Capture the cell that displays the provided text and extract its (x, y) central coordinate. 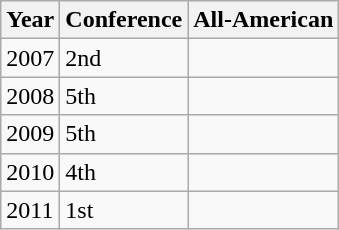
1st (124, 210)
2008 (30, 96)
4th (124, 172)
2nd (124, 58)
All-American (264, 20)
Year (30, 20)
2009 (30, 134)
Conference (124, 20)
2010 (30, 172)
2007 (30, 58)
2011 (30, 210)
